From the cell containing the given text, extract its center point as [X, Y] coordinate. 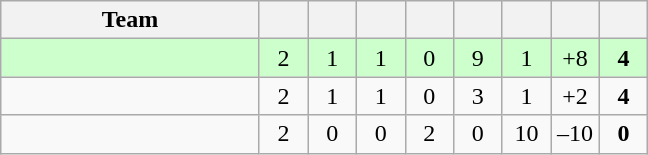
–10 [576, 134]
Team [130, 20]
+8 [576, 58]
+2 [576, 96]
9 [478, 58]
3 [478, 96]
10 [526, 134]
